Return (x, y) of the center of cell containing provided text 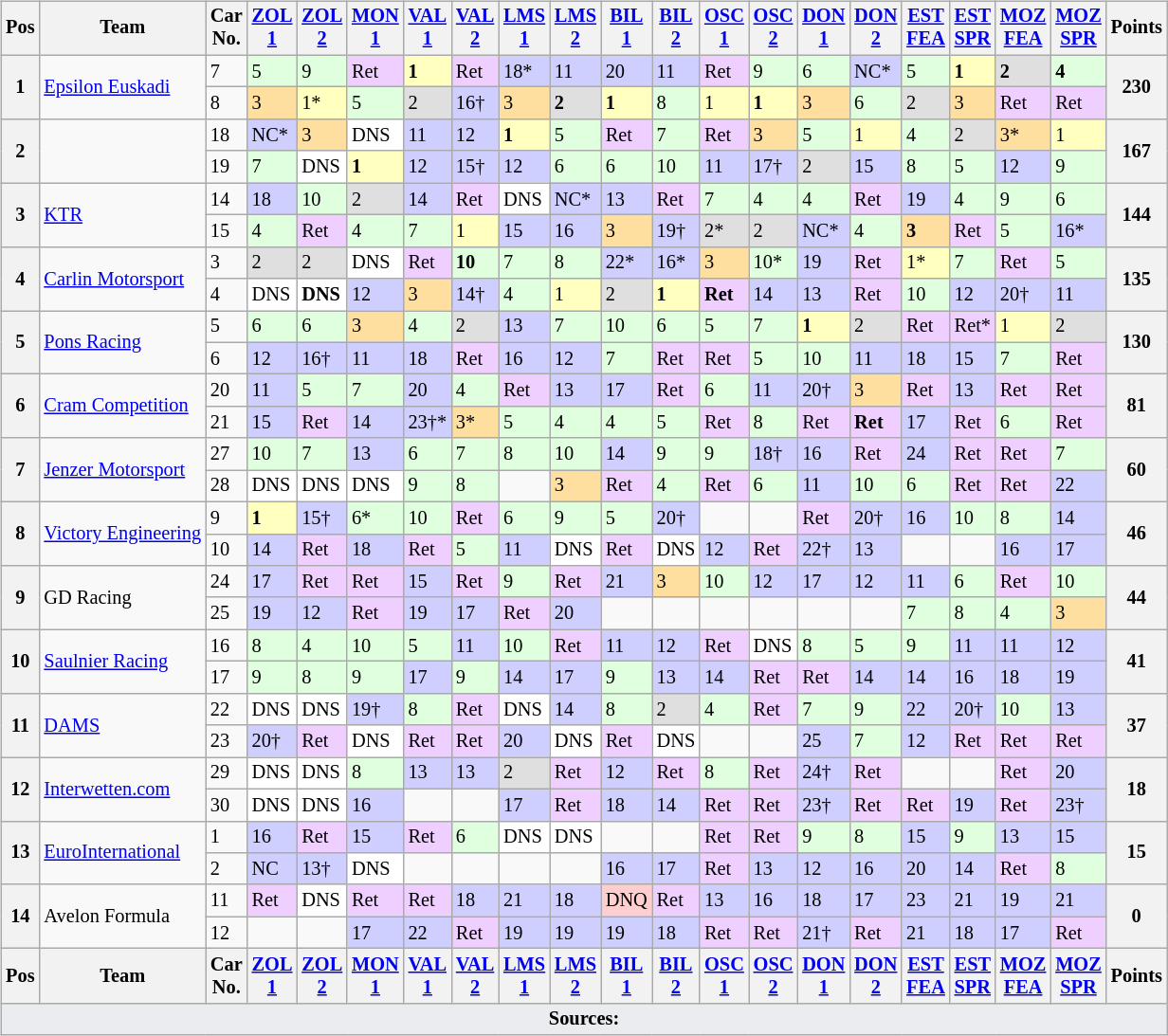
Pons Racing (121, 343)
Cram Competition (121, 406)
Carlin Motorsport (121, 279)
17† (774, 167)
22† (823, 550)
24† (823, 773)
29 (227, 773)
14† (475, 295)
2* (724, 231)
41 (1137, 662)
28 (227, 486)
KTR (121, 214)
NC (273, 869)
Avelon Formula (121, 916)
18* (524, 71)
Victory Engineering (121, 533)
60 (1137, 470)
Sources: (584, 1019)
10* (774, 263)
6* (375, 518)
44 (1137, 597)
144 (1137, 214)
Jenzer Motorsport (121, 470)
22* (627, 263)
Epsilon Euskadi (121, 87)
DNQ (627, 900)
37 (1137, 724)
EuroInternational (121, 853)
81 (1137, 406)
DAMS (121, 724)
27 (227, 454)
Interwetten.com (121, 789)
30 (227, 805)
13† (322, 869)
130 (1137, 343)
0 (1137, 916)
46 (1137, 533)
230 (1137, 87)
21† (823, 933)
18† (774, 454)
Saulnier Racing (121, 662)
167 (1137, 152)
23†* (428, 423)
GD Racing (121, 597)
135 (1137, 279)
Ret* (973, 327)
